Search for the cell housing the specified text and yield its [X, Y] center coordinate. 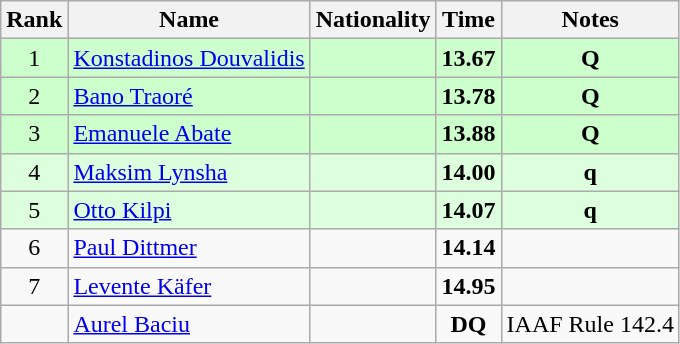
13.67 [468, 58]
14.00 [468, 172]
Bano Traoré [189, 96]
5 [34, 210]
14.14 [468, 248]
Otto Kilpi [189, 210]
DQ [468, 324]
14.07 [468, 210]
Konstadinos Douvalidis [189, 58]
Rank [34, 20]
13.78 [468, 96]
Emanuele Abate [189, 134]
Time [468, 20]
IAAF Rule 142.4 [590, 324]
4 [34, 172]
13.88 [468, 134]
14.95 [468, 286]
7 [34, 286]
3 [34, 134]
Levente Käfer [189, 286]
1 [34, 58]
Nationality [373, 20]
Aurel Baciu [189, 324]
Notes [590, 20]
2 [34, 96]
Name [189, 20]
Paul Dittmer [189, 248]
6 [34, 248]
Maksim Lynsha [189, 172]
